Pinpoint the cell where the given text exists, returning its (X, Y) midpoint coordinate. 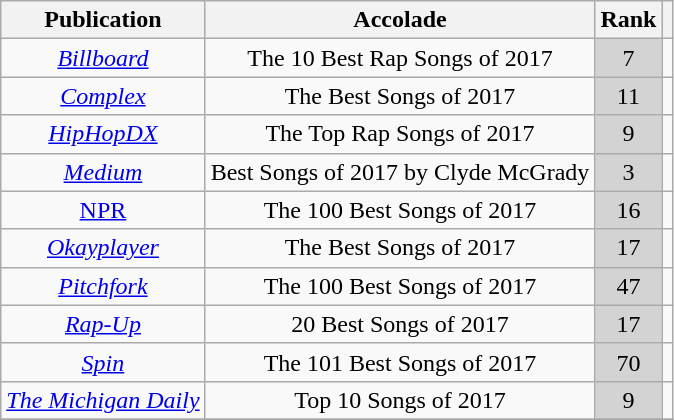
The 101 Best Songs of 2017 (400, 362)
Pitchfork (103, 286)
3 (628, 172)
NPR (103, 210)
Medium (103, 172)
HipHopDX (103, 134)
Spin (103, 362)
Publication (103, 20)
The Michigan Daily (103, 400)
Complex (103, 96)
The 10 Best Rap Songs of 2017 (400, 58)
70 (628, 362)
Billboard (103, 58)
11 (628, 96)
Okayplayer (103, 248)
Rank (628, 20)
Accolade (400, 20)
7 (628, 58)
Rap-Up (103, 324)
Best Songs of 2017 by Clyde McGrady (400, 172)
20 Best Songs of 2017 (400, 324)
The Top Rap Songs of 2017 (400, 134)
Top 10 Songs of 2017 (400, 400)
47 (628, 286)
16 (628, 210)
